For the text-containing cell, return its midpoint in (x, y) coordinate format. 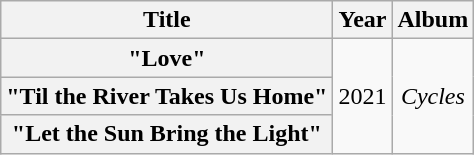
Year (362, 20)
2021 (362, 96)
Album (433, 20)
Title (167, 20)
"Til the River Takes Us Home" (167, 96)
"Let the Sun Bring the Light" (167, 134)
"Love" (167, 58)
Cycles (433, 96)
